Pinpoint the cell where the given text exists, returning its (x, y) midpoint coordinate. 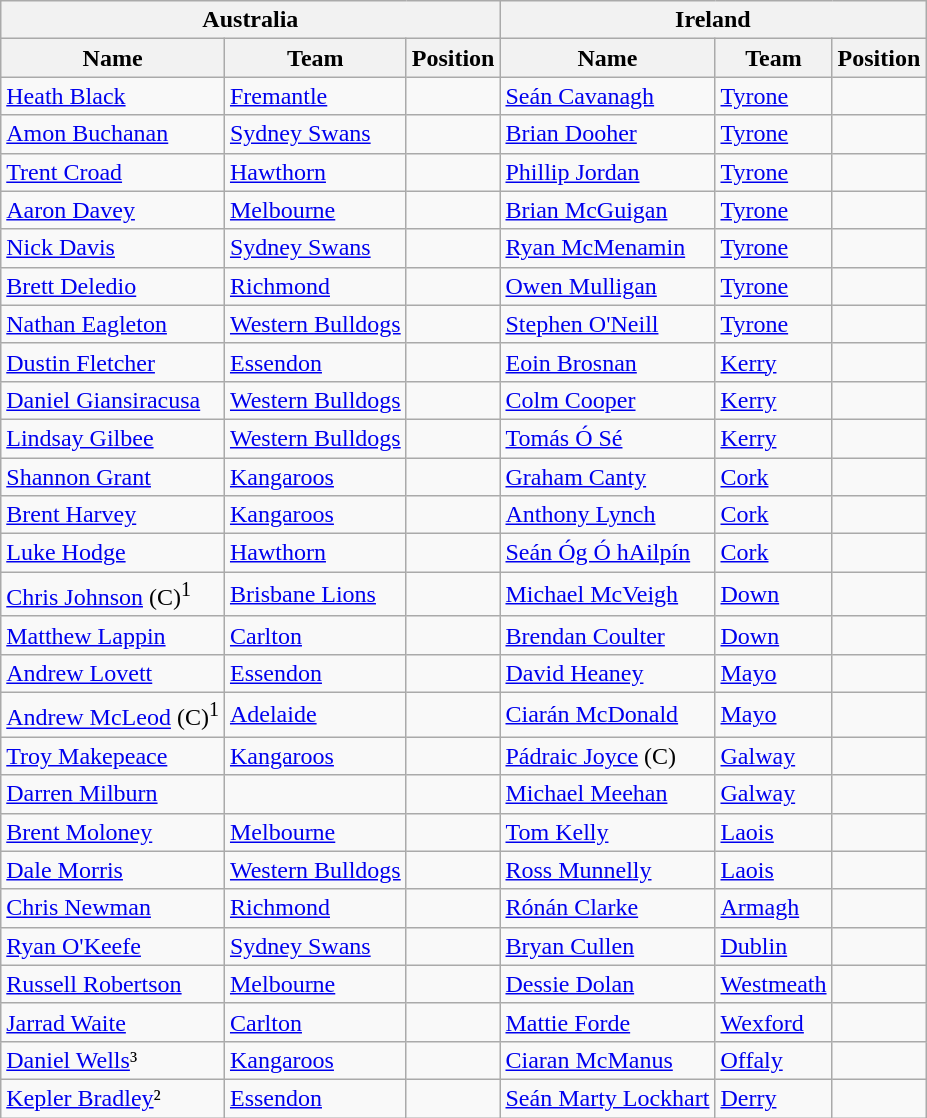
Trent Croad (113, 172)
Dale Morris (113, 870)
Adelaide (315, 714)
Brett Deledio (113, 286)
Owen Mulligan (608, 286)
Michael Meehan (608, 794)
Luke Hodge (113, 553)
Westmeath (774, 984)
Brisbane Lions (315, 594)
Aaron Davey (113, 210)
Seán Marty Lockhart (608, 1098)
Armagh (774, 908)
Dessie Dolan (608, 984)
Nick Davis (113, 248)
Derry (774, 1098)
Mattie Forde (608, 1022)
Seán Cavanagh (608, 96)
Dublin (774, 946)
Brian McGuigan (608, 210)
Ryan McMenamin (608, 248)
Lindsay Gilbee (113, 438)
Ciarán McDonald (608, 714)
Ryan O'Keefe (113, 946)
Chris Newman (113, 908)
Eoin Brosnan (608, 362)
Andrew McLeod (C)1 (113, 714)
Ciaran McManus (608, 1060)
Fremantle (315, 96)
Seán Óg Ó hAilpín (608, 553)
Phillip Jordan (608, 172)
Ross Munnelly (608, 870)
Brent Moloney (113, 832)
Tom Kelly (608, 832)
Jarrad Waite (113, 1022)
Tomás Ó Sé (608, 438)
Rónán Clarke (608, 908)
Dustin Fletcher (113, 362)
Brian Dooher (608, 134)
Amon Buchanan (113, 134)
Brent Harvey (113, 515)
Stephen O'Neill (608, 324)
Offaly (774, 1060)
Troy Makepeace (113, 756)
Daniel Wells³ (113, 1060)
Chris Johnson (C)1 (113, 594)
Pádraic Joyce (C) (608, 756)
Daniel Giansiracusa (113, 400)
Brendan Coulter (608, 635)
David Heaney (608, 673)
Matthew Lappin (113, 635)
Russell Robertson (113, 984)
Wexford (774, 1022)
Darren Milburn (113, 794)
Nathan Eagleton (113, 324)
Andrew Lovett (113, 673)
Graham Canty (608, 477)
Colm Cooper (608, 400)
Bryan Cullen (608, 946)
Michael McVeigh (608, 594)
Kepler Bradley² (113, 1098)
Ireland (713, 20)
Shannon Grant (113, 477)
Heath Black (113, 96)
Anthony Lynch (608, 515)
Australia (250, 20)
